Locate the cell with the specified text and output its (X, Y) center coordinate. 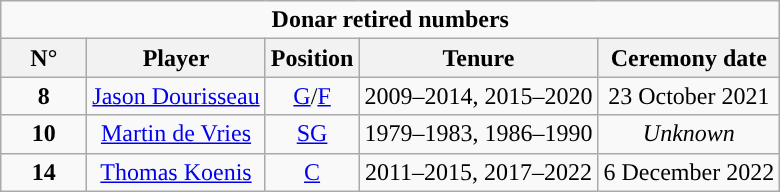
2009–2014, 2015–2020 (478, 96)
2011–2015, 2017–2022 (478, 172)
Donar retired numbers (390, 20)
Tenure (478, 58)
C (312, 172)
Ceremony date (689, 58)
Player (176, 58)
Position (312, 58)
SG (312, 134)
6 December 2022 (689, 172)
Thomas Koenis (176, 172)
Jason Dourisseau (176, 96)
8 (44, 96)
14 (44, 172)
23 October 2021 (689, 96)
Unknown (689, 134)
N° (44, 58)
G/F (312, 96)
1979–1983, 1986–1990 (478, 134)
10 (44, 134)
Martin de Vries (176, 134)
